Capture the cell that displays the provided text and extract its [x, y] central coordinate. 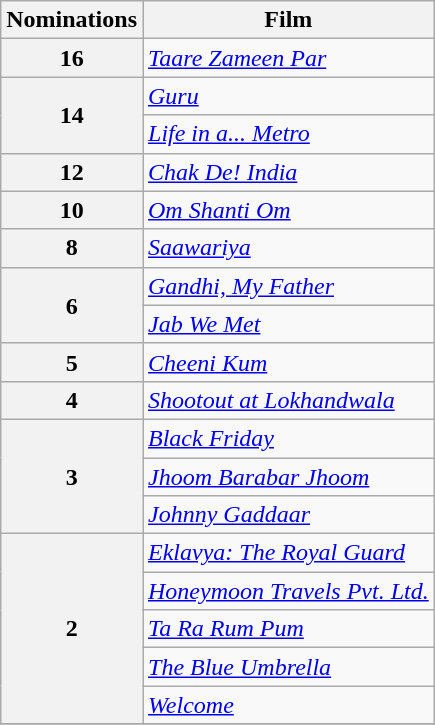
Jab We Met [288, 324]
Om Shanti Om [288, 210]
16 [72, 58]
Honeymoon Travels Pvt. Ltd. [288, 591]
Black Friday [288, 438]
2 [72, 629]
Life in a... Metro [288, 134]
Film [288, 20]
Gandhi, My Father [288, 286]
Guru [288, 96]
Nominations [72, 20]
12 [72, 172]
Saawariya [288, 248]
Chak De! India [288, 172]
3 [72, 476]
Cheeni Kum [288, 362]
5 [72, 362]
Welcome [288, 705]
Ta Ra Rum Pum [288, 629]
10 [72, 210]
Jhoom Barabar Jhoom [288, 477]
14 [72, 115]
Johnny Gaddaar [288, 515]
The Blue Umbrella [288, 667]
8 [72, 248]
Eklavya: The Royal Guard [288, 553]
6 [72, 305]
4 [72, 400]
Shootout at Lokhandwala [288, 400]
Taare Zameen Par [288, 58]
